Output the [X, Y] coordinate of the center of the cell containing the given text.  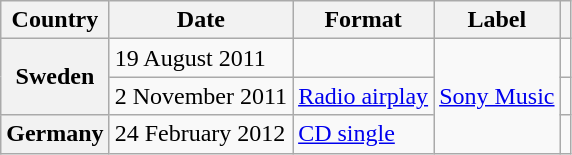
Sweden [55, 77]
Country [55, 20]
Germany [55, 134]
Sony Music [497, 96]
Radio airplay [364, 96]
Label [497, 20]
24 February 2012 [200, 134]
Format [364, 20]
2 November 2011 [200, 96]
19 August 2011 [200, 58]
CD single [364, 134]
Date [200, 20]
